Locate the cell with the specified text and output its (x, y) center coordinate. 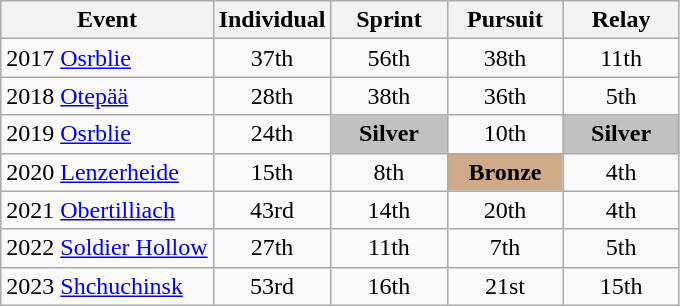
24th (272, 134)
8th (389, 172)
Individual (272, 20)
Event (107, 20)
2021 Obertilliach (107, 210)
2023 Shchuchinsk (107, 286)
7th (505, 248)
Bronze (505, 172)
14th (389, 210)
Sprint (389, 20)
2018 Otepää (107, 96)
37th (272, 58)
10th (505, 134)
2019 Osrblie (107, 134)
2020 Lenzerheide (107, 172)
16th (389, 286)
2022 Soldier Hollow (107, 248)
2017 Osrblie (107, 58)
20th (505, 210)
53rd (272, 286)
Pursuit (505, 20)
56th (389, 58)
21st (505, 286)
Relay (621, 20)
27th (272, 248)
36th (505, 96)
43rd (272, 210)
28th (272, 96)
